Capture the cell that displays the provided text and extract its [x, y] central coordinate. 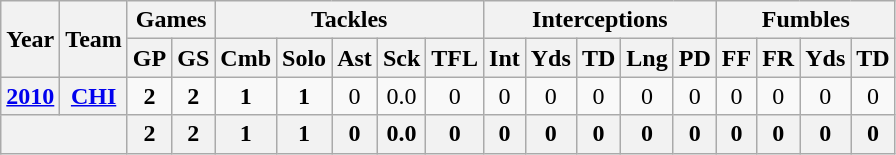
Fumbles [806, 20]
Year [30, 39]
Int [505, 58]
PD [694, 58]
Team [94, 39]
FR [778, 58]
Games [170, 20]
Sck [401, 58]
Solo [304, 58]
TFL [455, 58]
Lng [647, 58]
GS [194, 58]
CHI [94, 96]
GP [149, 58]
Ast [355, 58]
FF [736, 58]
Tackles [350, 20]
Interceptions [600, 20]
Cmb [246, 58]
2010 [30, 96]
